From the cell containing the given text, extract its center point as (X, Y) coordinate. 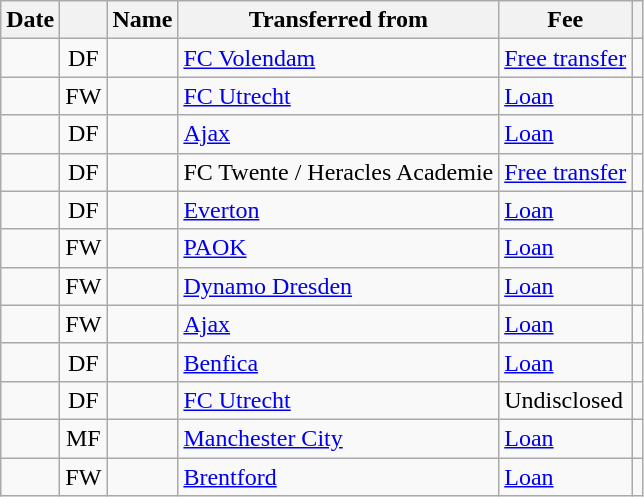
Brentford (338, 477)
Transferred from (338, 20)
Benfica (338, 362)
Dynamo Dresden (338, 286)
Date (30, 20)
PAOK (338, 248)
FC Volendam (338, 58)
Manchester City (338, 438)
FC Twente / Heracles Academie (338, 172)
Fee (566, 20)
Undisclosed (566, 400)
MF (84, 438)
Everton (338, 210)
Name (142, 20)
